Find where the given text appears and provide that cell's center as [X, Y] coordinate. 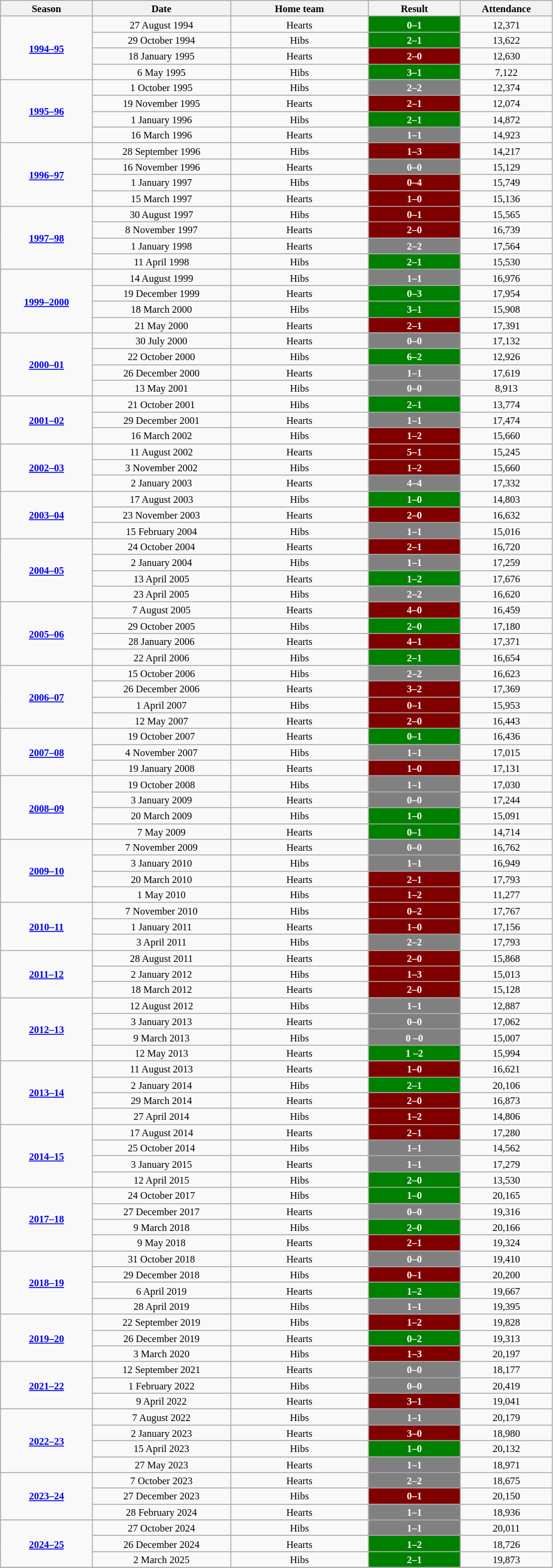
16 March 1996 [161, 135]
13,622 [506, 40]
16,949 [506, 863]
20,106 [506, 1085]
15,565 [506, 214]
14,872 [506, 119]
2017–18 [47, 1219]
9 March 2013 [161, 1037]
6–2 [415, 356]
14,923 [506, 135]
22 September 2019 [161, 1322]
22 April 2006 [161, 657]
2 January 2014 [161, 1085]
20,200 [506, 1275]
19 October 2008 [161, 784]
11 April 1998 [161, 262]
1 February 2022 [161, 1385]
2010–11 [47, 926]
Date [161, 9]
17,391 [506, 325]
3 January 2015 [161, 1164]
2014–15 [47, 1156]
14,562 [506, 1148]
23 November 2003 [161, 515]
17,332 [506, 483]
15,016 [506, 531]
17,279 [506, 1164]
18 March 2012 [161, 990]
7,122 [506, 72]
14,803 [506, 499]
26 December 2000 [161, 372]
18,936 [506, 1512]
15 February 2004 [161, 531]
17,767 [506, 910]
17 August 2003 [161, 499]
18 March 2000 [161, 309]
15,128 [506, 990]
24 October 2017 [161, 1195]
2018–19 [47, 1283]
15 April 2023 [161, 1448]
20,011 [506, 1528]
18,177 [506, 1369]
17,564 [506, 246]
19 December 1999 [161, 293]
2005–06 [47, 633]
12 September 2021 [161, 1369]
27 December 2017 [161, 1212]
12 May 2013 [161, 1053]
9 May 2018 [161, 1243]
24 October 2004 [161, 547]
2021–22 [47, 1385]
12,074 [506, 103]
3 January 2009 [161, 800]
15,530 [506, 262]
29 December 2018 [161, 1275]
1 January 2011 [161, 926]
27 April 2014 [161, 1116]
27 October 2024 [161, 1528]
Home team [300, 9]
20 March 2009 [161, 816]
12 April 2015 [161, 1179]
17,259 [506, 562]
1995–96 [47, 111]
2024–25 [47, 1544]
1 January 1997 [161, 182]
19 January 2008 [161, 768]
18,980 [506, 1433]
29 October 2005 [161, 625]
12,630 [506, 56]
15,129 [506, 166]
5–1 [415, 451]
17,676 [506, 578]
28 January 2006 [161, 641]
2 January 2023 [161, 1433]
17,369 [506, 689]
12,926 [506, 356]
17,180 [506, 625]
1 –2 [415, 1053]
30 July 2000 [161, 341]
2 January 2003 [161, 483]
2001–02 [47, 420]
8 November 1997 [161, 230]
2 January 2004 [161, 562]
16,459 [506, 610]
15,091 [506, 816]
18,675 [506, 1481]
2012–13 [47, 1029]
4–0 [415, 610]
26 December 2019 [161, 1338]
2003–04 [47, 515]
2007–08 [47, 752]
16,621 [506, 1069]
4–4 [415, 483]
17,280 [506, 1132]
2000–01 [47, 364]
17,244 [506, 800]
13,774 [506, 404]
12,887 [506, 1006]
17,474 [506, 420]
27 May 2023 [161, 1464]
2019–20 [47, 1338]
14 August 1999 [161, 278]
16,436 [506, 737]
6 May 1995 [161, 72]
27 December 2023 [161, 1496]
8,913 [506, 388]
16,654 [506, 657]
15,136 [506, 199]
3 March 2020 [161, 1354]
15,245 [506, 451]
18,726 [506, 1544]
21 May 2000 [161, 325]
13 April 2005 [161, 578]
3 April 2011 [161, 942]
17,132 [506, 341]
21 October 2001 [161, 404]
15,908 [506, 309]
18 January 1995 [161, 56]
3 January 2013 [161, 1021]
16,620 [506, 594]
15,953 [506, 705]
7 May 2009 [161, 831]
2023–24 [47, 1496]
16,739 [506, 230]
16 November 1996 [161, 166]
2006–07 [47, 697]
17,619 [506, 372]
17,131 [506, 768]
19,041 [506, 1401]
17,156 [506, 926]
26 December 2024 [161, 1544]
16,623 [506, 673]
29 March 2014 [161, 1100]
0–3 [415, 293]
19,313 [506, 1338]
1 January 1998 [161, 246]
16,443 [506, 721]
7 November 2010 [161, 910]
2 January 2012 [161, 974]
16 March 2002 [161, 435]
29 October 1994 [161, 40]
14,806 [506, 1116]
7 August 2005 [161, 610]
20,132 [506, 1448]
12 August 2012 [161, 1006]
17,015 [506, 752]
16,720 [506, 547]
16,873 [506, 1100]
0–4 [415, 182]
2004–05 [47, 570]
20 March 2010 [161, 879]
19,873 [506, 1559]
2022–23 [47, 1440]
20,419 [506, 1385]
11,277 [506, 895]
18,971 [506, 1464]
20,179 [506, 1417]
16,976 [506, 278]
Season [47, 9]
19,410 [506, 1259]
23 April 2005 [161, 594]
3 January 2010 [161, 863]
28 August 2011 [161, 958]
2009–10 [47, 871]
3–2 [415, 689]
28 April 2019 [161, 1306]
20,166 [506, 1227]
16,632 [506, 515]
12,374 [506, 87]
22 October 2000 [161, 356]
20,165 [506, 1195]
9 March 2018 [161, 1227]
6 April 2019 [161, 1290]
1 April 2007 [161, 705]
1994–95 [47, 48]
17,062 [506, 1021]
9 April 2022 [161, 1401]
15,994 [506, 1053]
30 August 1997 [161, 214]
1 May 2010 [161, 895]
11 August 2002 [161, 451]
1997–98 [47, 238]
7 October 2023 [161, 1481]
2008–09 [47, 808]
11 August 2013 [161, 1069]
17 August 2014 [161, 1132]
20,197 [506, 1354]
19,828 [506, 1322]
17,030 [506, 784]
1996–97 [47, 174]
4–1 [415, 641]
1999–2000 [47, 301]
19,324 [506, 1243]
15 March 1997 [161, 199]
19 November 1995 [161, 103]
28 September 1996 [161, 151]
15,007 [506, 1037]
19 October 2007 [161, 737]
Result [415, 9]
17,371 [506, 641]
27 August 1994 [161, 24]
1 October 1995 [161, 87]
3 November 2002 [161, 468]
16,762 [506, 847]
2002–03 [47, 467]
15,749 [506, 182]
12,371 [506, 24]
14,714 [506, 831]
25 October 2014 [161, 1148]
12 May 2007 [161, 721]
31 October 2018 [161, 1259]
7 November 2009 [161, 847]
3–0 [415, 1433]
17,954 [506, 293]
2011–12 [47, 973]
19,316 [506, 1212]
2 March 2025 [161, 1559]
15,868 [506, 958]
0 –0 [415, 1037]
7 August 2022 [161, 1417]
Attendance [506, 9]
4 November 2007 [161, 752]
2013–14 [47, 1092]
13,530 [506, 1179]
14,217 [506, 151]
15 October 2006 [161, 673]
19,667 [506, 1290]
29 December 2001 [161, 420]
15,013 [506, 974]
26 December 2006 [161, 689]
13 May 2001 [161, 388]
19,395 [506, 1306]
28 February 2024 [161, 1512]
1 January 1996 [161, 119]
20,150 [506, 1496]
